Scan for the cell matching the given text and deliver its (X, Y) coordinate at center. 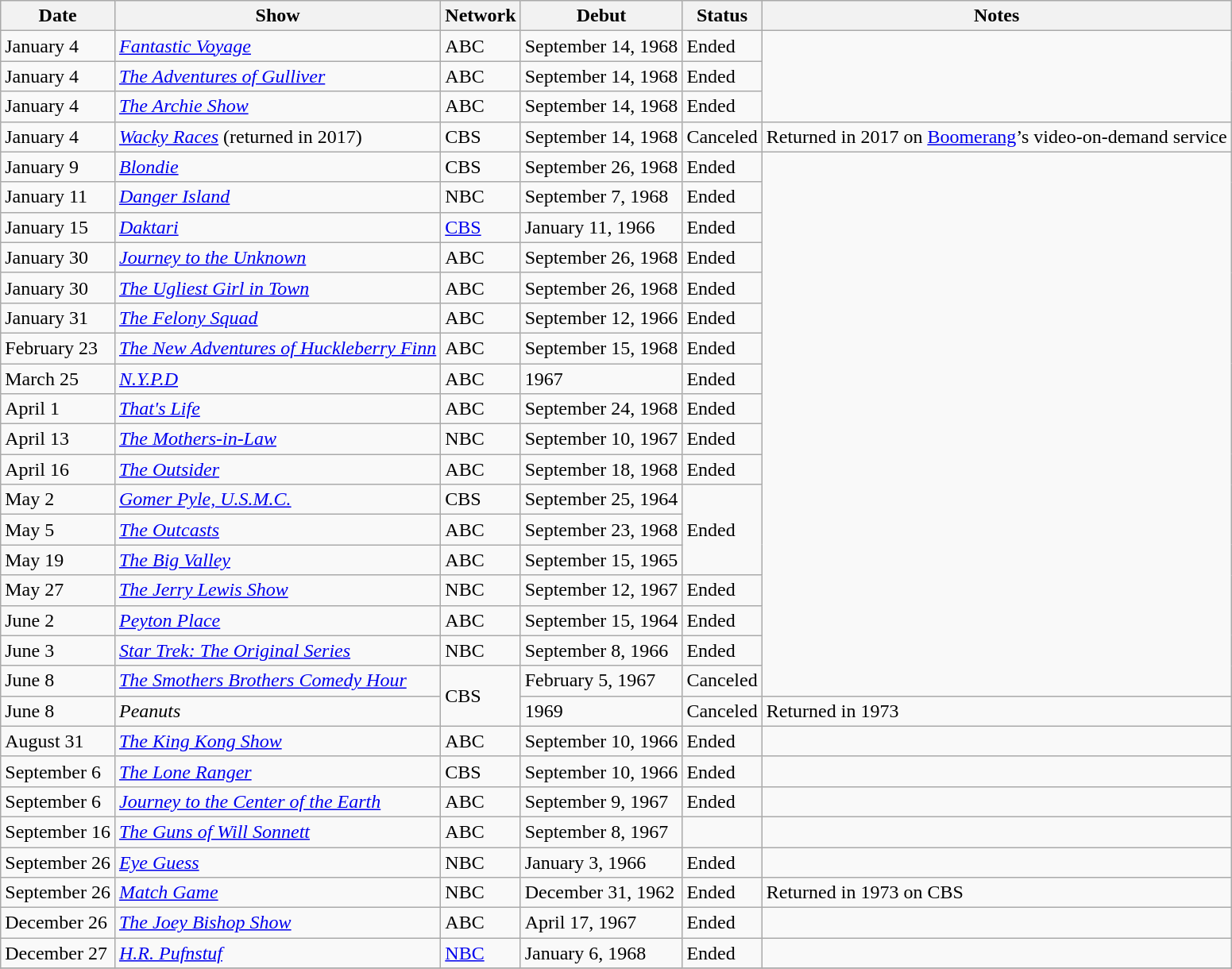
September 12, 1966 (601, 318)
March 25 (58, 379)
April 16 (58, 469)
1969 (601, 711)
Status (722, 16)
Show (277, 16)
Peanuts (277, 711)
1967 (601, 379)
Star Trek: The Original Series (277, 651)
Daktari (277, 227)
September 7, 1968 (601, 197)
The Outsider (277, 469)
September 9, 1967 (601, 801)
Gomer Pyle, U.S.M.C. (277, 500)
December 27 (58, 953)
May 5 (58, 530)
Returned in 1973 on CBS (996, 893)
The New Adventures of Huckleberry Finn (277, 348)
Returned in 1973 (996, 711)
September 15, 1968 (601, 348)
Notes (996, 16)
That's Life (277, 409)
December 31, 1962 (601, 893)
Wacky Races (returned in 2017) (277, 137)
The Lone Ranger (277, 771)
February 23 (58, 348)
Danger Island (277, 197)
January 15 (58, 227)
September 24, 1968 (601, 409)
September 18, 1968 (601, 469)
April 1 (58, 409)
Returned in 2017 on Boomerang’s video-on-demand service (996, 137)
May 27 (58, 590)
January 9 (58, 167)
May 19 (58, 560)
September 15, 1965 (601, 560)
The Guns of Will Sonnett (277, 832)
The Archie Show (277, 106)
September 12, 1967 (601, 590)
January 6, 1968 (601, 953)
Journey to the Unknown (277, 257)
September 23, 1968 (601, 530)
The Felony Squad (277, 318)
January 11 (58, 197)
Fantastic Voyage (277, 46)
The Outcasts (277, 530)
Match Game (277, 893)
Date (58, 16)
September 8, 1967 (601, 832)
The Adventures of Gulliver (277, 76)
Eye Guess (277, 862)
The Jerry Lewis Show (277, 590)
The Ugliest Girl in Town (277, 288)
January 11, 1966 (601, 227)
September 16 (58, 832)
The Smothers Brothers Comedy Hour (277, 681)
December 26 (58, 923)
September 10, 1967 (601, 439)
Blondie (277, 167)
The Big Valley (277, 560)
September 15, 1964 (601, 620)
February 5, 1967 (601, 681)
Peyton Place (277, 620)
June 3 (58, 651)
April 13 (58, 439)
September 8, 1966 (601, 651)
Network (481, 16)
N.Y.P.D (277, 379)
January 3, 1966 (601, 862)
May 2 (58, 500)
September 25, 1964 (601, 500)
August 31 (58, 741)
April 17, 1967 (601, 923)
The King Kong Show (277, 741)
The Mothers-in-Law (277, 439)
H.R. Pufnstuf (277, 953)
The Joey Bishop Show (277, 923)
Debut (601, 16)
January 31 (58, 318)
June 2 (58, 620)
Journey to the Center of the Earth (277, 801)
